Return (X, Y) of the center of cell containing provided text 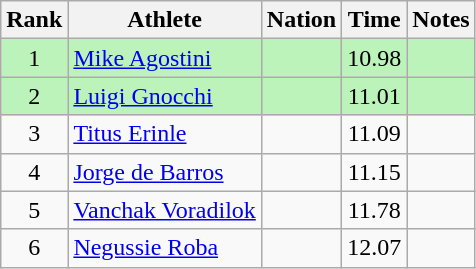
Jorge de Barros (164, 172)
3 (34, 134)
11.09 (374, 134)
Athlete (164, 20)
Mike Agostini (164, 58)
Negussie Roba (164, 248)
Nation (301, 20)
Luigi Gnocchi (164, 96)
2 (34, 96)
5 (34, 210)
4 (34, 172)
10.98 (374, 58)
Time (374, 20)
11.15 (374, 172)
11.78 (374, 210)
Titus Erinle (164, 134)
6 (34, 248)
12.07 (374, 248)
1 (34, 58)
Vanchak Voradilok (164, 210)
Notes (441, 20)
11.01 (374, 96)
Rank (34, 20)
